Search for the cell housing the specified text and yield its [X, Y] center coordinate. 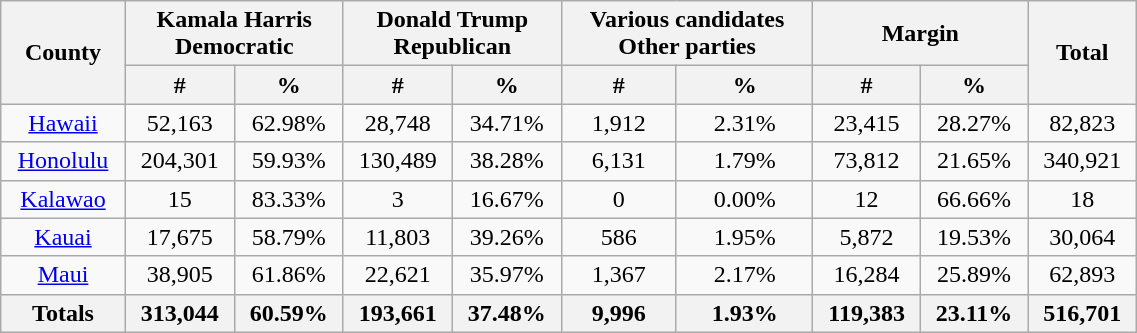
61.86% [288, 275]
58.79% [288, 237]
5,872 [866, 237]
0 [618, 199]
9,996 [618, 313]
16.67% [506, 199]
62,893 [1082, 275]
3 [398, 199]
1,912 [618, 123]
1.79% [744, 161]
23.11% [974, 313]
60.59% [288, 313]
83.33% [288, 199]
Total [1082, 52]
73,812 [866, 161]
Hawaii [64, 123]
Honolulu [64, 161]
12 [866, 199]
66.66% [974, 199]
193,661 [398, 313]
0.00% [744, 199]
19.53% [974, 237]
Kamala HarrisDemocratic [234, 34]
1.95% [744, 237]
35.97% [506, 275]
1,367 [618, 275]
22,621 [398, 275]
204,301 [180, 161]
2.31% [744, 123]
59.93% [288, 161]
17,675 [180, 237]
Various candidatesOther parties [687, 34]
15 [180, 199]
586 [618, 237]
County [64, 52]
516,701 [1082, 313]
11,803 [398, 237]
30,064 [1082, 237]
38.28% [506, 161]
2.17% [744, 275]
37.48% [506, 313]
62.98% [288, 123]
82,823 [1082, 123]
Maui [64, 275]
Kalawao [64, 199]
119,383 [866, 313]
52,163 [180, 123]
Kauai [64, 237]
18 [1082, 199]
6,131 [618, 161]
39.26% [506, 237]
25.89% [974, 275]
340,921 [1082, 161]
130,489 [398, 161]
313,044 [180, 313]
38,905 [180, 275]
28.27% [974, 123]
23,415 [866, 123]
16,284 [866, 275]
Donald TrumpRepublican [452, 34]
34.71% [506, 123]
28,748 [398, 123]
Margin [920, 34]
21.65% [974, 161]
1.93% [744, 313]
Totals [64, 313]
